For the text-containing cell, return its midpoint in (X, Y) coordinate format. 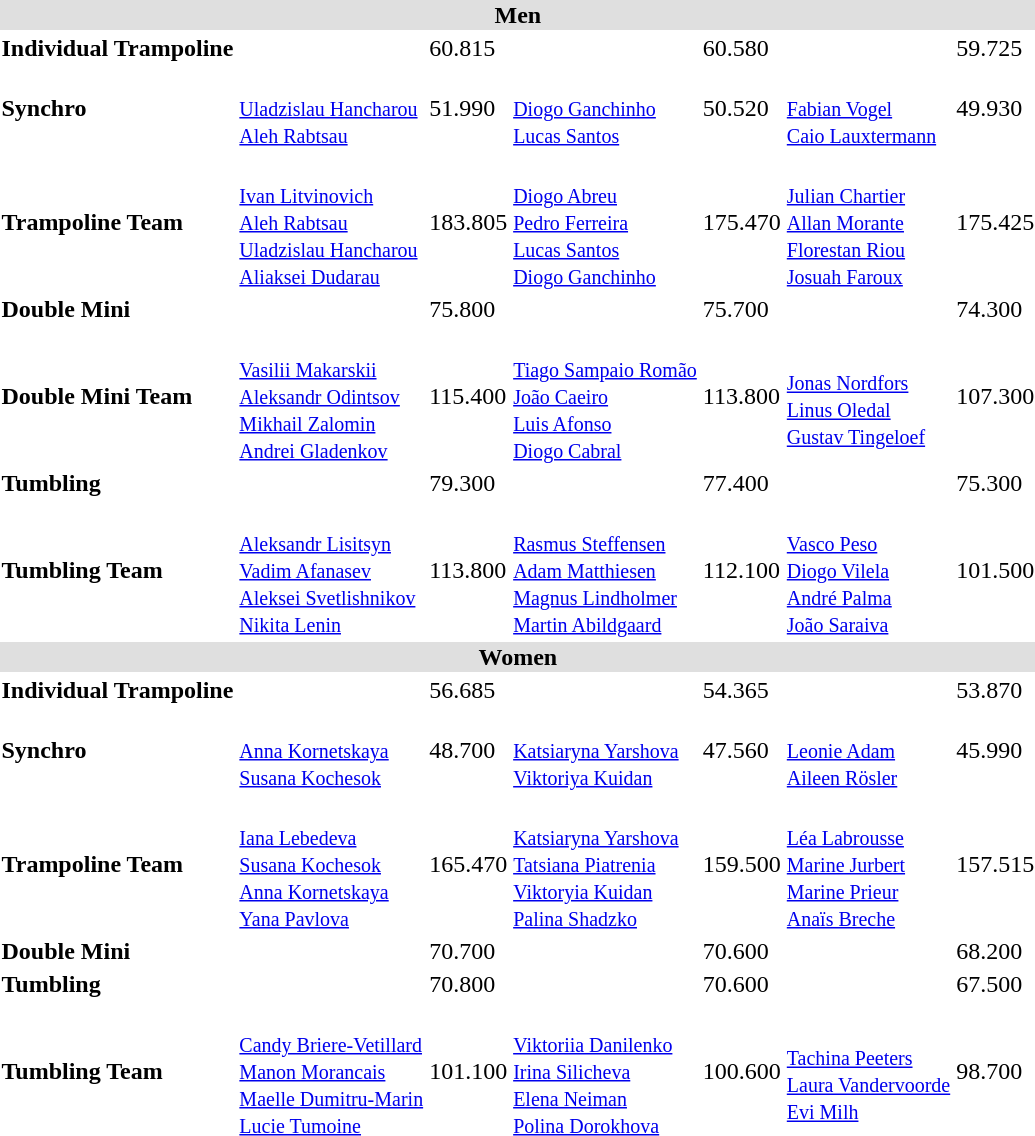
79.300 (468, 483)
50.520 (742, 108)
115.400 (468, 396)
Ivan LitvinovichAleh RabtsauUladzislau HancharouAliaksei Dudarau (332, 222)
Vasilii MakarskiiAleksandr OdintsovMikhail ZalominAndrei Gladenkov (332, 396)
70.800 (468, 984)
60.580 (742, 48)
Uladzislau HancharouAleh Rabtsau (332, 108)
Vasco PesoDiogo VilelaAndré PalmaJoão Saraiva (868, 570)
75.800 (468, 309)
Julian ChartierAllan MoranteFlorestan RiouJosuah Faroux (868, 222)
54.365 (742, 690)
Anna KornetskayaSusana Kochesok (332, 750)
Jonas NordforsLinus OledalGustav Tingeloef (868, 396)
Aleksandr LisitsynVadim AfanasevAleksei SvetlishnikovNikita Lenin (332, 570)
112.100 (742, 570)
Katsiaryna YarshovaViktoriya Kuidan (606, 750)
Katsiaryna YarshovaTatsiana PiatreniaViktoryia KuidanPalina Shadzko (606, 864)
183.805 (468, 222)
Iana LebedevaSusana KochesokAnna KornetskayaYana Pavlova (332, 864)
75.700 (742, 309)
Rasmus SteffensenAdam MatthiesenMagnus LindholmerMartin Abildgaard (606, 570)
77.400 (742, 483)
47.560 (742, 750)
Leonie AdamAileen Rösler (868, 750)
Double Mini Team (118, 396)
56.685 (468, 690)
48.700 (468, 750)
Tiago Sampaio RomãoJoão CaeiroLuis AfonsoDiogo Cabral (606, 396)
60.815 (468, 48)
165.470 (468, 864)
Tumbling Team (118, 570)
Fabian VogelCaio Lauxtermann (868, 108)
Diogo GanchinhoLucas Santos (606, 108)
159.500 (742, 864)
70.700 (468, 951)
51.990 (468, 108)
Diogo AbreuPedro FerreiraLucas SantosDiogo Ganchinho (606, 222)
Léa LabrousseMarine JurbertMarine PrieurAnaïs Breche (868, 864)
175.470 (742, 222)
